Output the (x, y) coordinate of the center of the cell containing the given text.  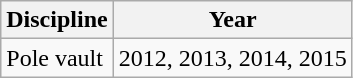
2012, 2013, 2014, 2015 (232, 58)
Pole vault (57, 58)
Year (232, 20)
Discipline (57, 20)
